Locate the cell with the specified text and output its (X, Y) center coordinate. 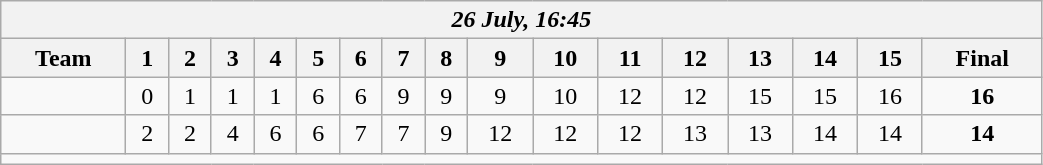
0 (148, 96)
Final (982, 58)
8 (446, 58)
11 (630, 58)
5 (318, 58)
3 (232, 58)
Team (64, 58)
26 July, 16:45 (522, 20)
